Provide the [x, y] coordinate of the cell's center where the given text is located.  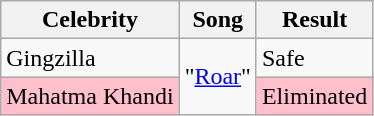
"Roar" [218, 77]
Gingzilla [90, 58]
Celebrity [90, 20]
Eliminated [314, 96]
Safe [314, 58]
Song [218, 20]
Mahatma Khandi [90, 96]
Result [314, 20]
